Locate the cell with the specified text and output its (x, y) center coordinate. 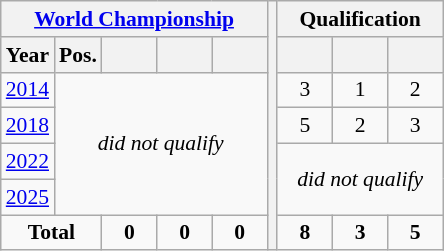
2018 (28, 126)
World Championship (134, 19)
2022 (28, 162)
Qualification (360, 19)
Year (28, 55)
2025 (28, 197)
Pos. (78, 55)
Total (52, 233)
2014 (28, 90)
1 (360, 90)
8 (304, 233)
